Identify which cell holds the provided text, then report its (x, y) central coordinate. 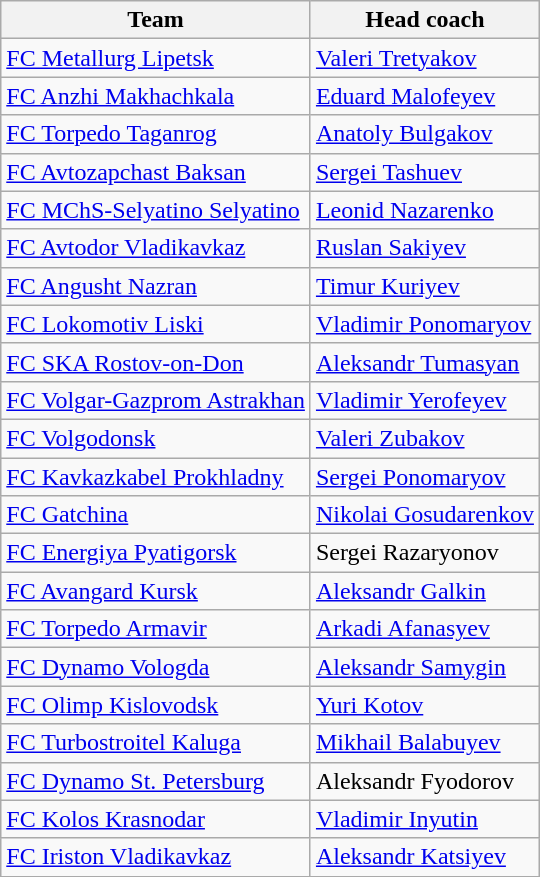
Valeri Zubakov (424, 438)
FC Volgar-Gazprom Astrakhan (156, 400)
FC Avtozapchast Baksan (156, 172)
Team (156, 20)
Yuri Kotov (424, 705)
FC Iriston Vladikavkaz (156, 857)
Vladimir Ponomaryov (424, 324)
Aleksandr Fyodorov (424, 781)
Head coach (424, 20)
Vladimir Yerofeyev (424, 400)
Sergei Ponomaryov (424, 477)
Nikolai Gosudarenkov (424, 515)
FC Avangard Kursk (156, 591)
Ruslan Sakiyev (424, 248)
FC Kolos Krasnodar (156, 819)
Aleksandr Galkin (424, 591)
FC Torpedo Armavir (156, 629)
FC Volgodonsk (156, 438)
Sergei Tashuev (424, 172)
Mikhail Balabuyev (424, 743)
Eduard Malofeyev (424, 96)
FC Angusht Nazran (156, 286)
FC Dynamo St. Petersburg (156, 781)
Aleksandr Samygin (424, 667)
FC Lokomotiv Liski (156, 324)
Anatoly Bulgakov (424, 134)
FC Energiya Pyatigorsk (156, 553)
FC SKA Rostov-on-Don (156, 362)
Vladimir Inyutin (424, 819)
Timur Kuriyev (424, 286)
FC Torpedo Taganrog (156, 134)
Sergei Razaryonov (424, 553)
FC Olimp Kislovodsk (156, 705)
FC Turbostroitel Kaluga (156, 743)
FC MChS-Selyatino Selyatino (156, 210)
Aleksandr Tumasyan (424, 362)
Arkadi Afanasyev (424, 629)
Aleksandr Katsiyev (424, 857)
FC Avtodor Vladikavkaz (156, 248)
FC Gatchina (156, 515)
FC Kavkazkabel Prokhladny (156, 477)
FC Metallurg Lipetsk (156, 58)
FC Anzhi Makhachkala (156, 96)
FC Dynamo Vologda (156, 667)
Valeri Tretyakov (424, 58)
Leonid Nazarenko (424, 210)
